Determine the [X, Y] coordinate at the center of the cell enclosing the given text.  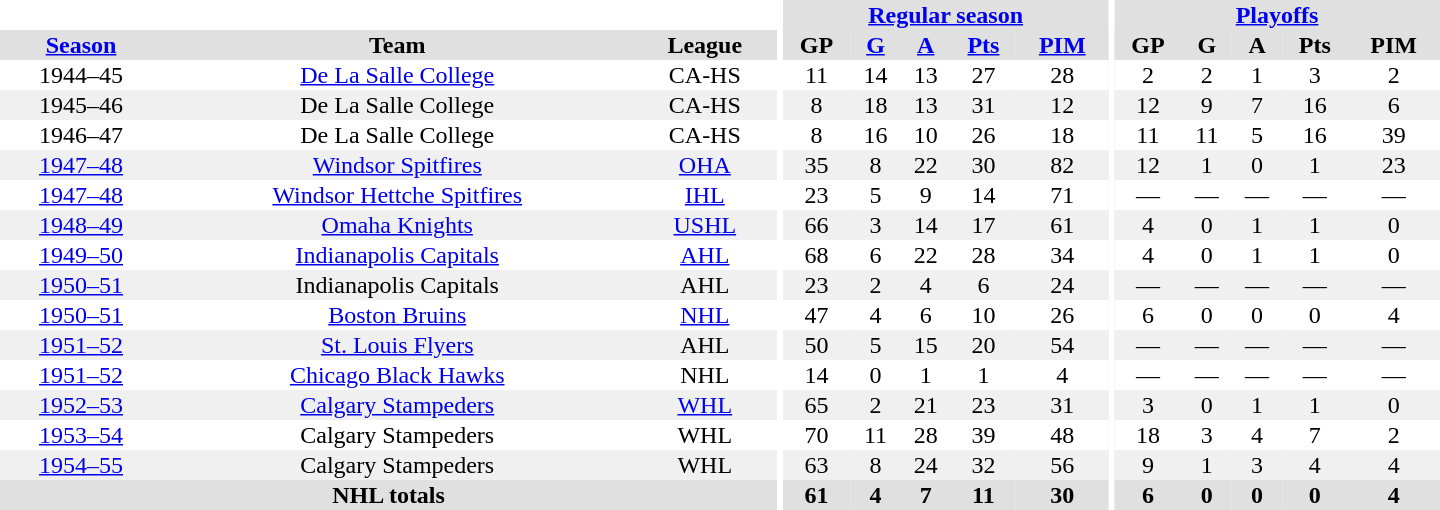
70 [817, 435]
63 [817, 465]
1945–46 [81, 105]
Omaha Knights [397, 225]
68 [817, 255]
82 [1062, 165]
Season [81, 45]
27 [984, 75]
71 [1062, 195]
17 [984, 225]
34 [1062, 255]
Chicago Black Hawks [397, 375]
IHL [704, 195]
Windsor Hettche Spitfires [397, 195]
1953–54 [81, 435]
OHA [704, 165]
St. Louis Flyers [397, 345]
Team [397, 45]
League [704, 45]
48 [1062, 435]
1954–55 [81, 465]
1952–53 [81, 405]
54 [1062, 345]
USHL [704, 225]
35 [817, 165]
1944–45 [81, 75]
65 [817, 405]
1946–47 [81, 135]
47 [817, 315]
20 [984, 345]
NHL totals [388, 495]
1948–49 [81, 225]
15 [926, 345]
Windsor Spitfires [397, 165]
Boston Bruins [397, 315]
Playoffs [1277, 15]
66 [817, 225]
32 [984, 465]
Regular season [946, 15]
50 [817, 345]
21 [926, 405]
1949–50 [81, 255]
56 [1062, 465]
